Output the (X, Y) coordinate of the center of the cell containing the given text.  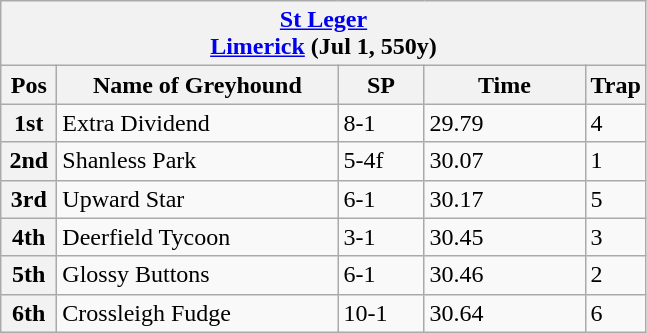
8-1 (381, 123)
2nd (29, 161)
1 (616, 161)
Crossleigh Fudge (198, 313)
St Leger Limerick (Jul 1, 550y) (324, 34)
Extra Dividend (198, 123)
5th (29, 275)
6 (616, 313)
4 (616, 123)
Trap (616, 85)
30.17 (504, 199)
Deerfield Tycoon (198, 237)
5-4f (381, 161)
6th (29, 313)
Pos (29, 85)
3-1 (381, 237)
5 (616, 199)
30.64 (504, 313)
30.07 (504, 161)
3 (616, 237)
SP (381, 85)
Glossy Buttons (198, 275)
3rd (29, 199)
30.46 (504, 275)
10-1 (381, 313)
Upward Star (198, 199)
1st (29, 123)
4th (29, 237)
Shanless Park (198, 161)
2 (616, 275)
29.79 (504, 123)
Time (504, 85)
30.45 (504, 237)
Name of Greyhound (198, 85)
